Identify which cell holds the provided text, then report its [x, y] central coordinate. 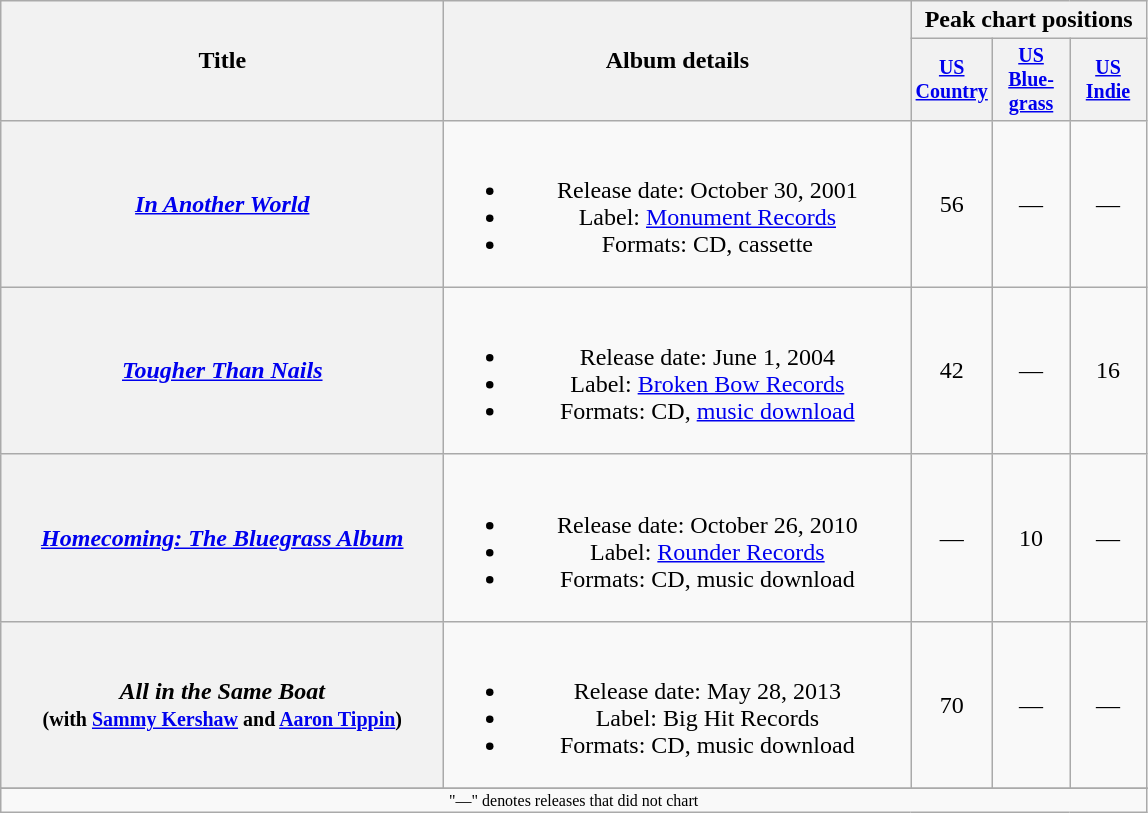
Release date: May 28, 2013Label: Big Hit RecordsFormats: CD, music download [678, 704]
70 [952, 704]
10 [1032, 538]
Tougher Than Nails [222, 370]
Release date: June 1, 2004Label: Broken Bow RecordsFormats: CD, music download [678, 370]
USIndie [1108, 80]
US Blue-grass [1032, 80]
Peak chart positions [1029, 20]
16 [1108, 370]
In Another World [222, 204]
Homecoming: The Bluegrass Album [222, 538]
Release date: October 30, 2001Label: Monument RecordsFormats: CD, cassette [678, 204]
US Country [952, 80]
42 [952, 370]
Release date: October 26, 2010Label: Rounder RecordsFormats: CD, music download [678, 538]
Title [222, 61]
Album details [678, 61]
"—" denotes releases that did not chart [574, 801]
56 [952, 204]
All in the Same Boat(with Sammy Kershaw and Aaron Tippin) [222, 704]
